Identify which cell holds the provided text, then report its (x, y) central coordinate. 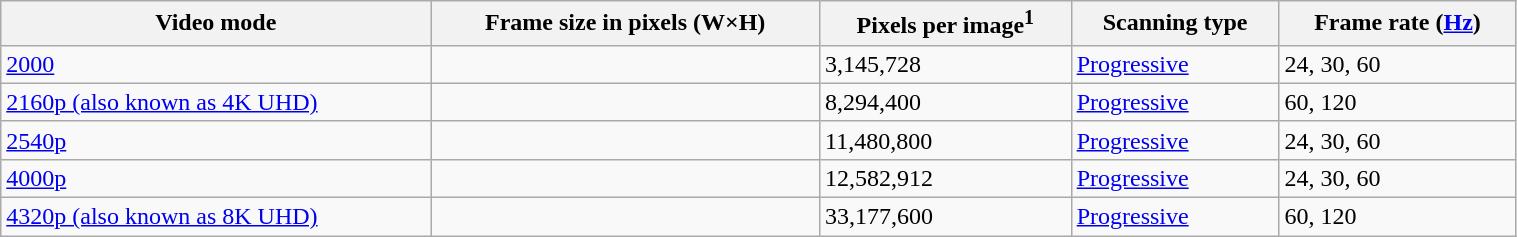
Pixels per image1 (946, 24)
2540p (216, 140)
2000 (216, 64)
Frame rate (Hz) (1398, 24)
2160p (also known as 4K UHD) (216, 102)
4000p (216, 178)
12,582,912 (946, 178)
8,294,400 (946, 102)
Video mode (216, 24)
4320p (also known as 8K UHD) (216, 217)
Frame size in pixels (W×H) (626, 24)
11,480,800 (946, 140)
3,145,728 (946, 64)
33,177,600 (946, 217)
Scanning type (1175, 24)
